Output the (x, y) coordinate of the center of the cell containing the given text.  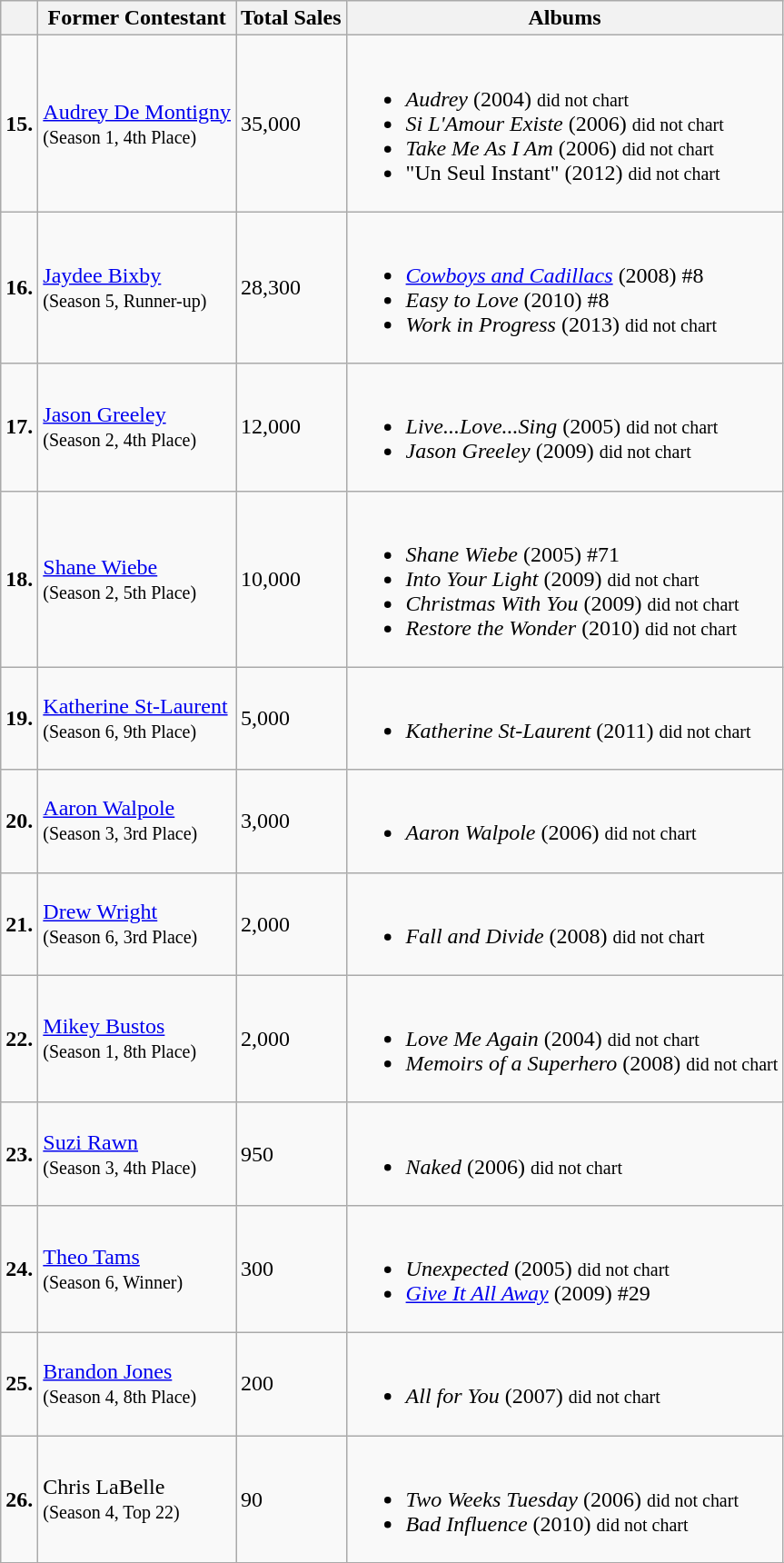
Mikey Bustos (Season 1, 8th Place) (137, 1039)
21. (20, 923)
Shane Wiebe (Season 2, 5th Place) (137, 579)
Drew Wright (Season 6, 3rd Place) (137, 923)
Brandon Jones (Season 4, 8th Place) (137, 1383)
Suzi Rawn (Season 3, 4th Place) (137, 1154)
17. (20, 427)
22. (20, 1039)
Chris LaBelle (Season 4, Top 22) (137, 1499)
Naked (2006) did not chart (565, 1154)
Audrey De Montigny (Season 1, 4th Place) (137, 124)
300 (292, 1269)
23. (20, 1154)
35,000 (292, 124)
Live...Love...Sing (2005) did not chartJason Greeley (2009) did not chart (565, 427)
All for You (2007) did not chart (565, 1383)
Fall and Divide (2008) did not chart (565, 923)
Katherine St-Laurent (2011) did not chart (565, 718)
19. (20, 718)
25. (20, 1383)
Katherine St-Laurent (Season 6, 9th Place) (137, 718)
12,000 (292, 427)
Aaron Walpole (2006) did not chart (565, 821)
Theo Tams (Season 6, Winner) (137, 1269)
26. (20, 1499)
Jaydee Bixby (Season 5, Runner-up) (137, 287)
Total Sales (292, 18)
16. (20, 287)
28,300 (292, 287)
15. (20, 124)
Love Me Again (2004) did not chartMemoirs of a Superhero (2008) did not chart (565, 1039)
3,000 (292, 821)
24. (20, 1269)
90 (292, 1499)
Jason Greeley (Season 2, 4th Place) (137, 427)
Albums (565, 18)
Shane Wiebe (2005) #71Into Your Light (2009) did not chartChristmas With You (2009) did not chartRestore the Wonder (2010) did not chart (565, 579)
Cowboys and Cadillacs (2008) #8Easy to Love (2010) #8Work in Progress (2013) did not chart (565, 287)
Former Contestant (137, 18)
5,000 (292, 718)
Aaron Walpole (Season 3, 3rd Place) (137, 821)
Audrey (2004) did not chartSi L'Amour Existe (2006) did not chartTake Me As I Am (2006) did not chart"Un Seul Instant" (2012) did not chart (565, 124)
18. (20, 579)
20. (20, 821)
Two Weeks Tuesday (2006) did not chartBad Influence (2010) did not chart (565, 1499)
950 (292, 1154)
Unexpected (2005) did not chartGive It All Away (2009) #29 (565, 1269)
200 (292, 1383)
10,000 (292, 579)
